Detect which cell encompasses the target text, then output its [x, y] center coordinate. 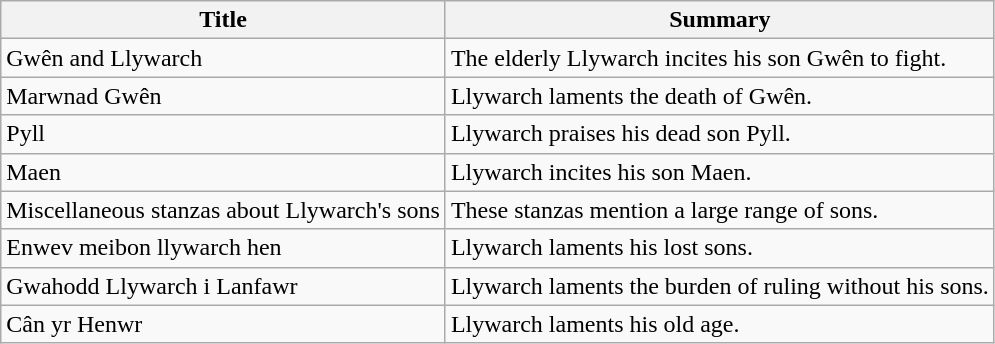
Llywarch laments the death of Gwên. [720, 96]
These stanzas mention a large range of sons. [720, 210]
Llywarch incites his son Maen. [720, 172]
Gwên and Llywarch [224, 58]
Gwahodd Llywarch i Lanfawr [224, 286]
Llywarch laments the burden of ruling without his sons. [720, 286]
Llywarch laments his lost sons. [720, 248]
The elderly Llywarch incites his son Gwên to fight. [720, 58]
Miscellaneous stanzas about Llywarch's sons [224, 210]
Maen [224, 172]
Enwev meibon llywarch hen [224, 248]
Pyll [224, 134]
Cân yr Henwr [224, 324]
Title [224, 20]
Llywarch praises his dead son Pyll. [720, 134]
Marwnad Gwên [224, 96]
Llywarch laments his old age. [720, 324]
Summary [720, 20]
